Return the [x, y] coordinate for the center point of the cell that contains the specified text.  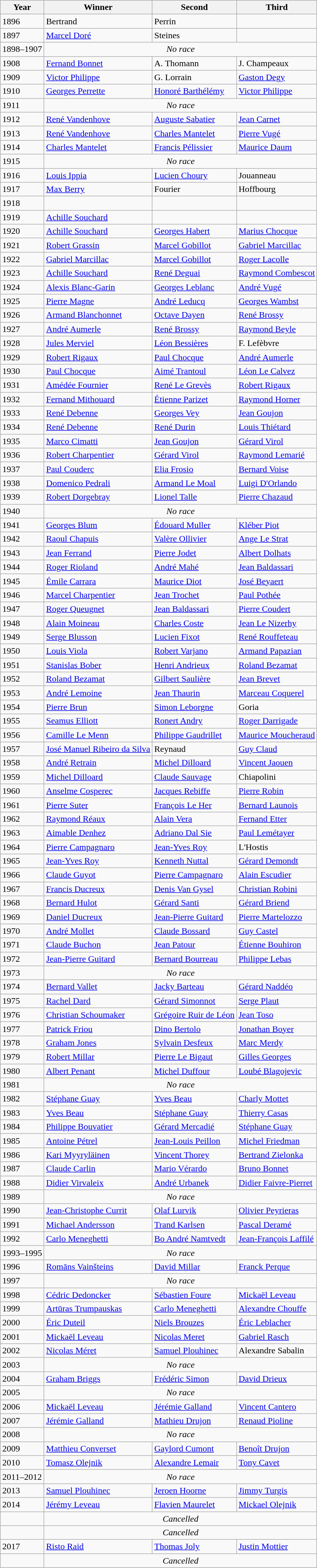
Seamus Elliott [98, 721]
Amédée Fournier [98, 385]
1967 [22, 889]
Kari Myyryläinen [98, 1155]
1913 [22, 133]
1911 [22, 105]
Daniel Ducreux [98, 917]
1991 [22, 1225]
Claude Bossard [194, 931]
Adriano Dal Sie [194, 833]
1945 [22, 581]
1954 [22, 707]
Bertrand Zielonka [277, 1155]
Robert Charpentier [98, 455]
1989 [22, 1197]
Loubé Blagojevic [277, 1071]
1909 [22, 77]
René Rouffeteau [277, 637]
1924 [22, 287]
1932 [22, 399]
J. Champeaux [277, 63]
Michael Andersson [98, 1225]
Renaud Pioline [277, 1421]
Gaston Degy [277, 77]
Léon Le Calvez [277, 371]
Éric Leblacher [277, 1323]
Philippe Lebas [277, 959]
1997 [22, 1281]
Risto Raid [98, 1547]
2007 [22, 1421]
Bernard Bourreau [194, 959]
Frédéric Simon [194, 1379]
1930 [22, 371]
2003 [22, 1365]
1985 [22, 1141]
Hoffbourg [277, 189]
Domenico Pedrali [98, 483]
1984 [22, 1127]
1897 [22, 35]
Alain Escudier [277, 875]
Roger Lacolle [277, 259]
Émile Carrara [98, 581]
Georges Wambst [277, 301]
2002 [22, 1351]
1922 [22, 259]
L'Hostis [277, 847]
José Beyaert [277, 581]
David Drieux [277, 1379]
Year [22, 7]
Gilbert Saulière [194, 679]
Jeroen Hoorne [194, 1490]
Steines [194, 35]
1933 [22, 413]
Georges Habert [194, 231]
Christian Schoumaker [98, 1015]
Raymond Combescot [277, 273]
1929 [22, 357]
Albert Dolhats [277, 553]
Ange Le Strat [277, 539]
2013 [22, 1490]
Jouanneau [277, 175]
1921 [22, 245]
André Urbanek [194, 1183]
1965 [22, 861]
Raymond Réaux [98, 819]
Benoît Drujon [277, 1449]
1988 [22, 1183]
Alexis Blanc-Garin [98, 287]
Alain Moineau [98, 623]
1946 [22, 595]
Trand Karlsen [194, 1225]
Antoine Pétrel [98, 1141]
Jean-Christophe Currit [98, 1211]
Flavien Maurelet [194, 1504]
Jimmy Turgis [277, 1490]
José Manuel Ribeiro da Silva [98, 749]
André Vugé [277, 287]
René Le Grevès [194, 385]
Fernand Mithouard [98, 399]
Claude Carlin [98, 1169]
Lucien Fixot [194, 637]
Étienne Bouhiron [277, 945]
André Lemoine [98, 693]
Guy Claud [277, 749]
Fernand Etter [277, 819]
Rachel Dard [98, 1001]
Camille Le Menn [98, 735]
Pascal Deramé [277, 1225]
Paul Pothée [277, 595]
Pierre Coudert [277, 609]
2000 [22, 1323]
1940 [22, 511]
1934 [22, 427]
1939 [22, 497]
Roger Rioland [98, 567]
1935 [22, 441]
Louis Thiétard [277, 427]
Pierre Magne [98, 301]
Gilles Georges [277, 1057]
Patrick Friou [98, 1029]
Jean Brevet [277, 679]
1999 [22, 1309]
Jean Trochet [194, 595]
Fernand Bonnet [98, 63]
Christian Robini [277, 889]
Pierre Chazaud [277, 497]
Fourier [194, 189]
Raoul Chapuis [98, 539]
Bernard Launois [277, 805]
Reynaud [194, 749]
1928 [22, 343]
Didier Virvaleix [98, 1183]
Raymond Lemarié [277, 455]
1977 [22, 1029]
1971 [22, 945]
1920 [22, 231]
1979 [22, 1057]
Claude Sauvage [194, 777]
Jean Patour [194, 945]
Gérard Briend [277, 903]
Cédric Dedoncker [98, 1294]
1923 [22, 273]
1983 [22, 1113]
1915 [22, 161]
Claude Guyot [98, 875]
1926 [22, 315]
Marius Chocque [277, 231]
1948 [22, 623]
Mickael Olejnik [277, 1504]
Armand Blanchonnet [98, 315]
1972 [22, 959]
Jean Thaurin [194, 693]
Sébastien Foure [194, 1294]
Étienne Parizet [194, 399]
2017 [22, 1547]
1918 [22, 203]
Serge Blusson [98, 637]
1957 [22, 749]
1998 [22, 1294]
1941 [22, 525]
Claude Buchon [98, 945]
F. Lefèbvre [277, 343]
1951 [22, 665]
2009 [22, 1449]
Philippe Bouvatier [98, 1127]
Octave Dayen [194, 315]
Auguste Sabatier [194, 119]
1943 [22, 553]
Albert Penant [98, 1071]
1970 [22, 931]
Charly Mottet [277, 1099]
1996 [22, 1267]
1978 [22, 1043]
Dino Bertolo [194, 1029]
2001 [22, 1337]
René Deguai [194, 273]
Simon Leborgne [194, 707]
Perrin [194, 21]
1960 [22, 791]
Michel Friedman [277, 1141]
Bertrand [98, 21]
André Retrain [98, 763]
Gérard Santi [194, 903]
G. Lorrain [194, 77]
2008 [22, 1435]
1964 [22, 847]
Jules Merviel [98, 343]
Graham Briggs [98, 1379]
Anselme Cosperec [98, 791]
1981 [22, 1085]
Lionel Talle [194, 497]
1896 [22, 21]
Vincent Cantero [277, 1407]
1987 [22, 1169]
Thomas Joly [194, 1547]
Francis Pélissier [194, 147]
Charles Coste [194, 623]
Vincent Thorey [194, 1155]
Graham Jones [98, 1043]
Léon Bessières [194, 343]
Aimé Trantoul [194, 371]
Marco Cimatti [98, 441]
Second [194, 7]
Valère Ollivier [194, 539]
Pierre Vugé [277, 133]
1959 [22, 777]
Georges Perrette [98, 91]
Olaf Lurvik [194, 1211]
Jean Ferrand [98, 553]
Alexandre Sabalin [277, 1351]
1969 [22, 917]
Nicolas Meret [194, 1337]
Jean Carnet [277, 119]
Marc Merdy [277, 1043]
1908 [22, 63]
Robert Millar [98, 1057]
Gérard Naddéo [277, 987]
Roger Darrigade [277, 721]
Éric Duteil [98, 1323]
1976 [22, 1015]
2004 [22, 1379]
Jonathan Boyer [277, 1029]
Bo André Namtvedt [194, 1239]
Pierre Martelozzo [277, 917]
Goria [277, 707]
1956 [22, 735]
André Mahé [194, 567]
Romāns Vainšteins [98, 1267]
1949 [22, 637]
1944 [22, 567]
1953 [22, 693]
1914 [22, 147]
Pierre Suter [98, 805]
Philippe Gaudrillet [194, 735]
Ronert Andry [194, 721]
Marcel Doré [98, 35]
Tony Cavet [277, 1462]
1962 [22, 819]
Grégoire Ruir de Léon [194, 1015]
Franck Perque [277, 1267]
1973 [22, 973]
Édouard Muller [194, 525]
1942 [22, 539]
René Durin [194, 427]
David Millar [194, 1267]
Mathieu Drujon [194, 1421]
2010 [22, 1462]
Max Berry [98, 189]
1955 [22, 721]
Kléber Piot [277, 525]
1982 [22, 1099]
Maurice Moucheraud [277, 735]
Maurice Daum [277, 147]
Luigi D'Orlando [277, 483]
2014 [22, 1504]
André Mollet [98, 931]
1937 [22, 469]
Alexandre Lemair [194, 1462]
Georges Leblanc [194, 287]
Jean-Louis Peillon [194, 1141]
1952 [22, 679]
Henri Andrieux [194, 665]
Louis Ippia [98, 175]
Robert Dorgebray [98, 497]
Olivier Peyrieras [277, 1211]
Tomasz Olejnik [98, 1462]
Gaylord Cumont [194, 1449]
1919 [22, 217]
Chiapolini [277, 777]
Gabriel Rasch [277, 1337]
Pierre Robin [277, 791]
Third [277, 7]
1912 [22, 119]
Roger Queugnet [98, 609]
Raymond Horner [277, 399]
Artūras Trumpauskas [98, 1309]
Francis Ducreux [98, 889]
Mario Vérardo [194, 1169]
Lucien Choury [194, 175]
1898–1907 [22, 49]
1990 [22, 1211]
Maurice Diot [194, 581]
Bernard Voise [277, 469]
Sylvain Desfeux [194, 1043]
Gérard Demondt [277, 861]
Louis Viola [98, 651]
1927 [22, 329]
Aimable Denhez [98, 833]
Jean Le Nizerhy [277, 623]
Georges Vey [194, 413]
A. Thomann [194, 63]
Georges Blum [98, 525]
1980 [22, 1071]
Bernard Hulot [98, 903]
1947 [22, 609]
1917 [22, 189]
Robert Grassin [98, 245]
2006 [22, 1407]
1910 [22, 91]
Paul Lemétayer [277, 833]
Jean-François Laffilé [277, 1239]
1958 [22, 763]
Pierre Jodet [194, 553]
1975 [22, 1001]
2011–2012 [22, 1476]
Denis Van Gysel [194, 889]
Jacky Barteau [194, 987]
Guy Castel [277, 931]
Thierry Casas [277, 1113]
1993–1995 [22, 1253]
Michel Duffour [194, 1071]
1992 [22, 1239]
1931 [22, 385]
Marcel Charpentier [98, 595]
Elia Frosio [194, 469]
1966 [22, 875]
1925 [22, 301]
Vincent Jaouen [277, 763]
Nicolas Méret [98, 1351]
Jacques Rebiffe [194, 791]
Gérard Mercadié [194, 1127]
1936 [22, 455]
Pierre Le Bigaut [194, 1057]
1938 [22, 483]
Bruno Bonnet [277, 1169]
Alexandre Chouffe [277, 1309]
Bernard Vallet [98, 987]
Armand Le Moal [194, 483]
Marceau Coquerel [277, 693]
1950 [22, 651]
1974 [22, 987]
Pierre Brun [98, 707]
Robert Varjano [194, 651]
1961 [22, 805]
Honoré Barthélémy [194, 91]
Stanislas Bober [98, 665]
Kenneth Nuttal [194, 861]
Armand Papazian [277, 651]
Justin Mottier [277, 1547]
Matthieu Converset [98, 1449]
1963 [22, 833]
Jérémy Leveau [98, 1504]
Didier Faivre-Pierret [277, 1183]
Raymond Beyle [277, 329]
Winner [98, 7]
André Leducq [194, 301]
Gérard Simonnot [194, 1001]
1968 [22, 903]
Paul Couderc [98, 469]
1916 [22, 175]
1986 [22, 1155]
Serge Plaut [277, 1001]
Niels Brouzes [194, 1323]
Jean Toso [277, 1015]
2005 [22, 1393]
Alain Vera [194, 819]
François Le Her [194, 805]
